Scan for the cell matching the given text and deliver its [X, Y] coordinate at center. 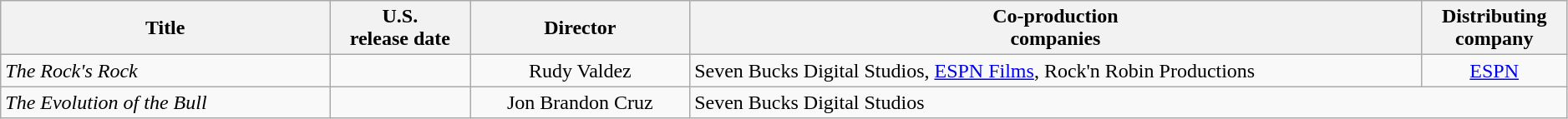
Co-production companies [1056, 28]
Jon Brandon Cruz [580, 102]
U.S. release date [400, 28]
Rudy Valdez [580, 71]
Seven Bucks Digital Studios, ESPN Films, Rock'n Robin Productions [1056, 71]
Title [165, 28]
Director [580, 28]
Seven Bucks Digital Studios [1129, 102]
ESPN [1494, 71]
The Rock's Rock [165, 71]
The Evolution of the Bull [165, 102]
Distributing company [1494, 28]
